For the text-containing cell, return its midpoint in [x, y] coordinate format. 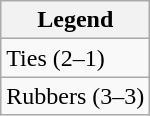
Rubbers (3–3) [76, 96]
Ties (2–1) [76, 58]
Legend [76, 20]
